Scan for the cell matching the given text and deliver its [X, Y] coordinate at center. 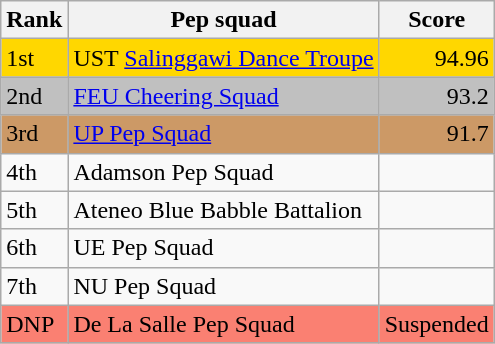
Ateneo Blue Babble Battalion [224, 210]
UE Pep Squad [224, 248]
1st [34, 58]
5th [34, 210]
6th [34, 248]
DNP [34, 324]
3rd [34, 134]
UP Pep Squad [224, 134]
91.7 [436, 134]
Pep squad [224, 20]
4th [34, 172]
7th [34, 286]
UST Salinggawi Dance Troupe [224, 58]
93.2 [436, 96]
De La Salle Pep Squad [224, 324]
Rank [34, 20]
NU Pep Squad [224, 286]
2nd [34, 96]
Suspended [436, 324]
94.96 [436, 58]
FEU Cheering Squad [224, 96]
Score [436, 20]
Adamson Pep Squad [224, 172]
